Scan for the cell matching the given text and deliver its (x, y) coordinate at center. 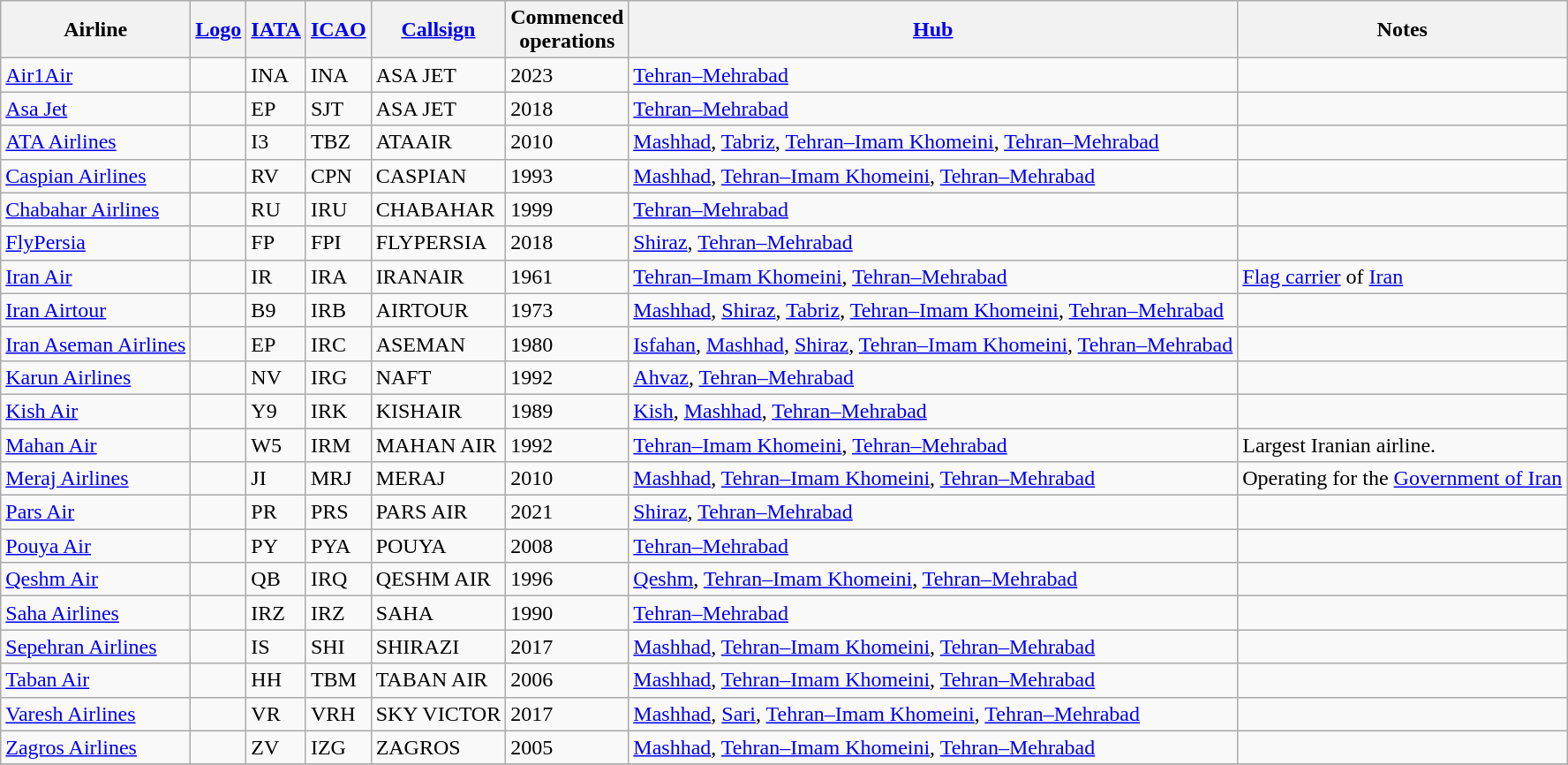
Mahan Air (95, 444)
1999 (567, 209)
VR (276, 714)
QB (276, 579)
Pouya Air (95, 546)
ZV (276, 747)
Varesh Airlines (95, 714)
Air1Air (95, 75)
MERAJ (438, 479)
Iran Airtour (95, 310)
SHIRAZI (438, 647)
Qeshm Air (95, 579)
Mashhad, Sari, Tehran–Imam Khomeini, Tehran–Mehrabad (933, 714)
IRG (338, 377)
2006 (567, 680)
ATAAIR (438, 142)
I3 (276, 142)
IZG (338, 747)
VRH (338, 714)
Kish, Mashhad, Tehran–Mehrabad (933, 411)
IS (276, 647)
Zagros Airlines (95, 747)
2023 (567, 75)
Y9 (276, 411)
MRJ (338, 479)
MAHAN AIR (438, 444)
ASEMAN (438, 344)
SHI (338, 647)
IRC (338, 344)
IRB (338, 310)
FP (276, 243)
FPI (338, 243)
IRANAIR (438, 276)
ATA Airlines (95, 142)
NAFT (438, 377)
Callsign (438, 30)
CPN (338, 176)
Mashhad, Shiraz, Tabriz, Tehran–Imam Khomeini, Tehran–Mehrabad (933, 310)
PR (276, 512)
B9 (276, 310)
Airline (95, 30)
1993 (567, 176)
IRA (338, 276)
AIRTOUR (438, 310)
SAHA (438, 613)
Operating for the Government of Iran (1402, 479)
Saha Airlines (95, 613)
Caspian Airlines (95, 176)
IR (276, 276)
RU (276, 209)
RV (276, 176)
FlyPersia (95, 243)
Taban Air (95, 680)
IRK (338, 411)
TABAN AIR (438, 680)
2005 (567, 747)
CHABAHAR (438, 209)
1973 (567, 310)
POUYA (438, 546)
Pars Air (95, 512)
Logo (219, 30)
Commencedoperations (567, 30)
TBM (338, 680)
1989 (567, 411)
Karun Airlines (95, 377)
Isfahan, Mashhad, Shiraz, Tehran–Imam Khomeini, Tehran–Mehrabad (933, 344)
1961 (567, 276)
CASPIAN (438, 176)
ICAO (338, 30)
IATA (276, 30)
NV (276, 377)
Sepehran Airlines (95, 647)
IRM (338, 444)
Qeshm, Tehran–Imam Khomeini, Tehran–Mehrabad (933, 579)
Iran Air (95, 276)
TBZ (338, 142)
SJT (338, 109)
IRQ (338, 579)
PY (276, 546)
1996 (567, 579)
Meraj Airlines (95, 479)
PRS (338, 512)
PARS AIR (438, 512)
QESHM AIR (438, 579)
2021 (567, 512)
Flag carrier of Iran (1402, 276)
Largest Iranian airline. (1402, 444)
1990 (567, 613)
Kish Air (95, 411)
W5 (276, 444)
Iran Aseman Airlines (95, 344)
2008 (567, 546)
KISHAIR (438, 411)
JI (276, 479)
ZAGROS (438, 747)
SKY VICTOR (438, 714)
PYA (338, 546)
HH (276, 680)
IRU (338, 209)
Asa Jet (95, 109)
1980 (567, 344)
Ahvaz, Tehran–Mehrabad (933, 377)
Hub (933, 30)
Chabahar Airlines (95, 209)
Notes (1402, 30)
Mashhad, Tabriz, Tehran–Imam Khomeini, Tehran–Mehrabad (933, 142)
FLYPERSIA (438, 243)
